For the text-containing cell, return its midpoint in (X, Y) coordinate format. 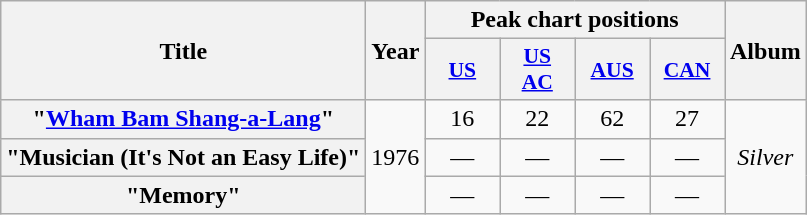
16 (462, 119)
62 (612, 119)
27 (688, 119)
Album (765, 50)
"Memory" (184, 195)
1976 (396, 157)
USAC (538, 70)
Title (184, 50)
US (462, 70)
Year (396, 50)
Peak chart positions (575, 20)
"Musician (It's Not an Easy Life)" (184, 157)
CAN (688, 70)
AUS (612, 70)
Silver (765, 157)
22 (538, 119)
"Wham Bam Shang-a-Lang" (184, 119)
